Identify which cell holds the provided text, then report its (x, y) central coordinate. 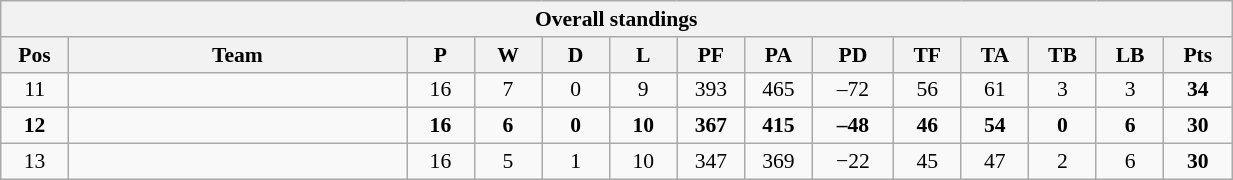
1 (576, 162)
12 (35, 126)
47 (995, 162)
P (441, 55)
9 (643, 90)
Team (237, 55)
LB (1130, 55)
393 (711, 90)
−22 (852, 162)
PA (779, 55)
13 (35, 162)
45 (927, 162)
5 (508, 162)
2 (1063, 162)
TF (927, 55)
54 (995, 126)
Pos (35, 55)
Overall standings (616, 19)
–72 (852, 90)
465 (779, 90)
61 (995, 90)
PD (852, 55)
367 (711, 126)
56 (927, 90)
TB (1063, 55)
11 (35, 90)
L (643, 55)
PF (711, 55)
46 (927, 126)
TA (995, 55)
369 (779, 162)
D (576, 55)
347 (711, 162)
Pts (1198, 55)
–48 (852, 126)
34 (1198, 90)
7 (508, 90)
W (508, 55)
415 (779, 126)
